Detect which cell encompasses the target text, then output its (X, Y) center coordinate. 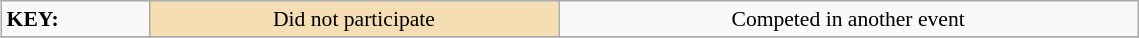
Competed in another event (848, 19)
KEY: (76, 19)
Did not participate (354, 19)
